Capture the cell that displays the provided text and extract its [x, y] central coordinate. 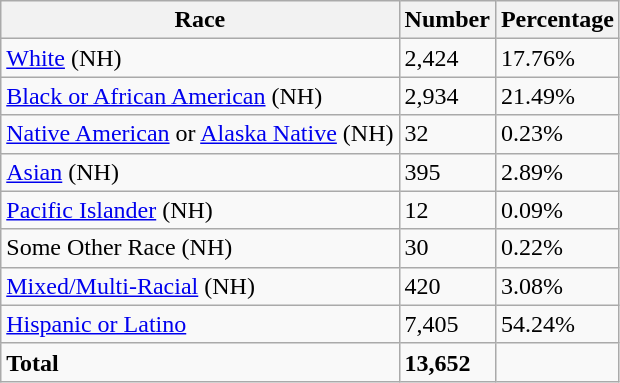
12 [447, 210]
420 [447, 286]
0.09% [557, 210]
395 [447, 172]
3.08% [557, 286]
Black or African American (NH) [200, 96]
Race [200, 20]
Hispanic or Latino [200, 324]
Pacific Islander (NH) [200, 210]
2,424 [447, 58]
17.76% [557, 58]
Mixed/Multi-Racial (NH) [200, 286]
0.22% [557, 248]
Some Other Race (NH) [200, 248]
Total [200, 362]
Percentage [557, 20]
7,405 [447, 324]
21.49% [557, 96]
13,652 [447, 362]
30 [447, 248]
Native American or Alaska Native (NH) [200, 134]
Asian (NH) [200, 172]
2.89% [557, 172]
White (NH) [200, 58]
54.24% [557, 324]
Number [447, 20]
0.23% [557, 134]
2,934 [447, 96]
32 [447, 134]
